Output the [x, y] coordinate of the center of the cell containing the given text.  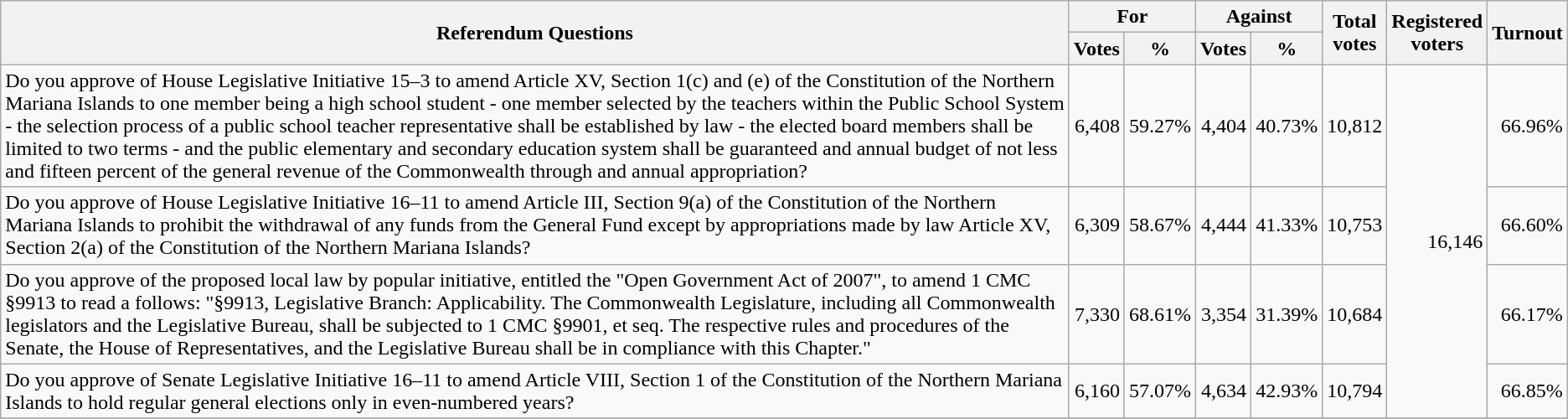
3,354 [1223, 313]
68.61% [1159, 313]
For [1132, 17]
10,794 [1355, 391]
Registeredvoters [1437, 33]
57.07% [1159, 391]
Totalvotes [1355, 33]
6,160 [1096, 391]
66.60% [1528, 225]
Turnout [1528, 33]
42.93% [1287, 391]
66.17% [1528, 313]
6,408 [1096, 126]
66.85% [1528, 391]
66.96% [1528, 126]
4,444 [1223, 225]
31.39% [1287, 313]
16,146 [1437, 241]
59.27% [1159, 126]
7,330 [1096, 313]
40.73% [1287, 126]
10,684 [1355, 313]
10,812 [1355, 126]
4,404 [1223, 126]
58.67% [1159, 225]
10,753 [1355, 225]
4,634 [1223, 391]
41.33% [1287, 225]
Referendum Questions [534, 33]
6,309 [1096, 225]
Against [1258, 17]
